Return (x, y) of the center of cell containing provided text 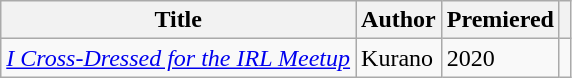
2020 (500, 58)
Kurano (399, 58)
Premiered (500, 20)
Title (178, 20)
I Cross-Dressed for the IRL Meetup (178, 58)
Author (399, 20)
